Provide the [x, y] coordinate of the cell's center where the given text is located.  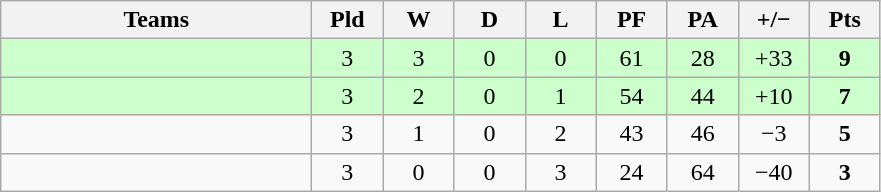
−40 [774, 172]
+/− [774, 20]
5 [844, 134]
28 [702, 58]
24 [632, 172]
46 [702, 134]
44 [702, 96]
54 [632, 96]
Teams [156, 20]
+10 [774, 96]
W [418, 20]
PA [702, 20]
Pts [844, 20]
−3 [774, 134]
43 [632, 134]
Pld [348, 20]
+33 [774, 58]
PF [632, 20]
9 [844, 58]
L [560, 20]
D [490, 20]
64 [702, 172]
7 [844, 96]
61 [632, 58]
